Provide the (X, Y) coordinate of the cell's center where the given text is located.  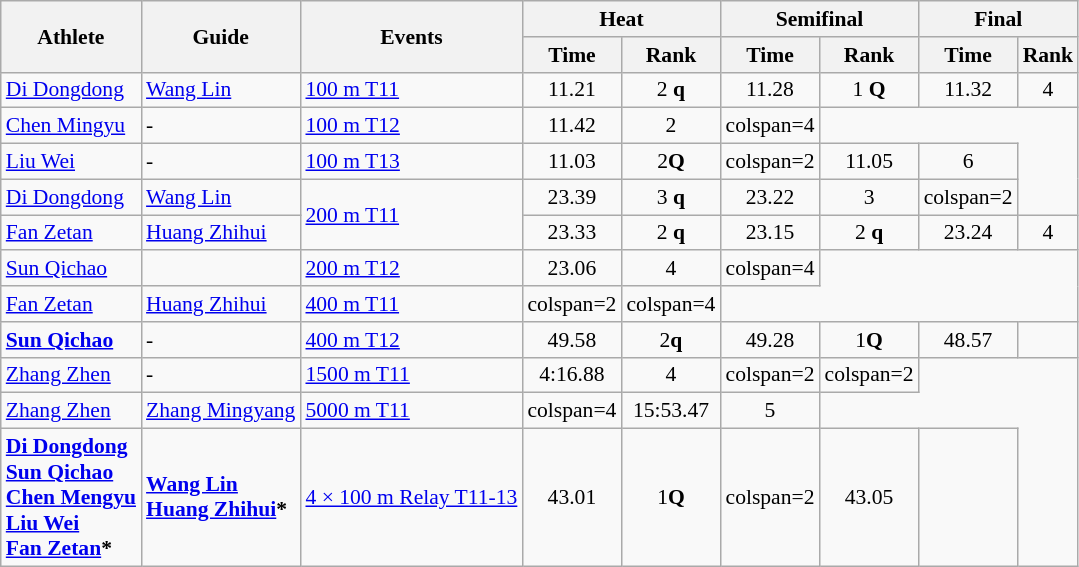
Events (411, 36)
100 m T11 (411, 90)
Heat (621, 19)
43.05 (870, 498)
200 m T12 (411, 269)
23.06 (572, 269)
Zhang Mingyang (220, 411)
2q (670, 340)
100 m T13 (411, 162)
11.05 (870, 162)
1 Q (870, 90)
4:16.88 (572, 375)
400 m T11 (411, 304)
Chen Mingyu (71, 126)
23.22 (770, 197)
49.28 (770, 340)
Athlete (71, 36)
2 (670, 126)
100 m T12 (411, 126)
23.33 (572, 233)
3 (870, 197)
6 (968, 162)
23.24 (968, 233)
Di DongdongSun QichaoChen MengyuLiu WeiFan Zetan* (71, 498)
5000 m T11 (411, 411)
11.03 (572, 162)
15:53.47 (670, 411)
Guide (220, 36)
2Q (670, 162)
4 × 100 m Relay T11-13 (411, 498)
43.01 (572, 498)
Liu Wei (71, 162)
11.32 (968, 90)
Final (999, 19)
3 q (670, 197)
1500 m T11 (411, 375)
49.58 (572, 340)
5 (770, 411)
11.42 (572, 126)
23.15 (770, 233)
200 m T11 (411, 214)
23.39 (572, 197)
Semifinal (819, 19)
11.28 (770, 90)
Wang LinHuang Zhihui* (220, 498)
11.21 (572, 90)
400 m T12 (411, 340)
48.57 (968, 340)
